Return the [x, y] coordinate for the center point of the cell that contains the specified text.  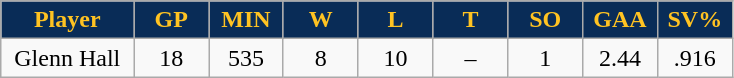
– [470, 58]
18 [172, 58]
L [396, 20]
8 [320, 58]
535 [246, 58]
SV% [694, 20]
Player [68, 20]
T [470, 20]
2.44 [620, 58]
GP [172, 20]
SO [546, 20]
.916 [694, 58]
MIN [246, 20]
1 [546, 58]
Glenn Hall [68, 58]
10 [396, 58]
GAA [620, 20]
W [320, 20]
